Pinpoint the cell where the given text exists, returning its (X, Y) midpoint coordinate. 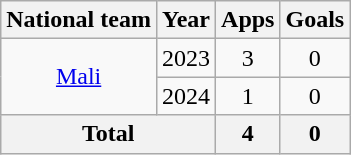
National team (79, 20)
2024 (186, 96)
Mali (79, 77)
Apps (248, 20)
Goals (315, 20)
4 (248, 134)
Year (186, 20)
Total (108, 134)
3 (248, 58)
2023 (186, 58)
1 (248, 96)
